Provide the (x, y) coordinate of the cell's center where the given text is located.  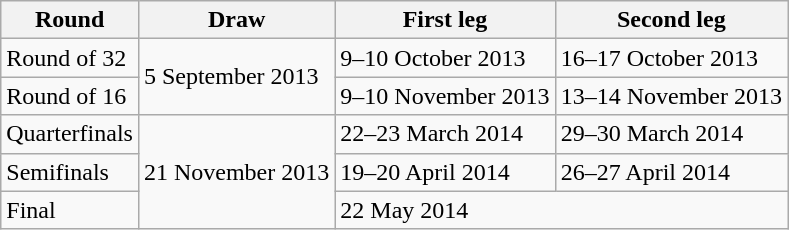
9–10 November 2013 (445, 96)
16–17 October 2013 (671, 58)
Round of 32 (70, 58)
Final (70, 210)
29–30 March 2014 (671, 134)
22–23 March 2014 (445, 134)
19–20 April 2014 (445, 172)
22 May 2014 (562, 210)
Round (70, 20)
Semifinals (70, 172)
21 November 2013 (236, 172)
First leg (445, 20)
Second leg (671, 20)
Quarterfinals (70, 134)
13–14 November 2013 (671, 96)
Round of 16 (70, 96)
26–27 April 2014 (671, 172)
5 September 2013 (236, 77)
9–10 October 2013 (445, 58)
Draw (236, 20)
